Return the [x, y] coordinate for the center point of the cell that contains the specified text.  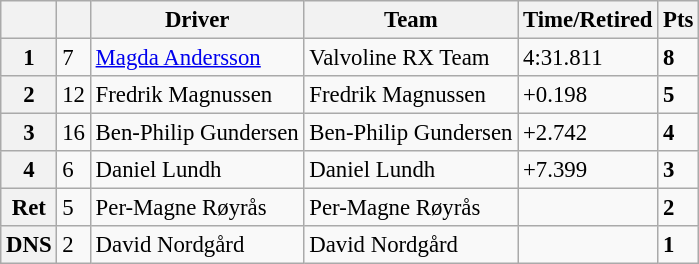
Valvoline RX Team [411, 58]
4:31.811 [588, 58]
+7.399 [588, 170]
16 [74, 133]
+0.198 [588, 95]
Pts [678, 20]
Magda Andersson [197, 58]
8 [678, 58]
Team [411, 20]
6 [74, 170]
DNS [29, 245]
7 [74, 58]
Driver [197, 20]
Time/Retired [588, 20]
+2.742 [588, 133]
12 [74, 95]
Ret [29, 208]
